Return the [x, y] coordinate for the center point of the cell that contains the specified text.  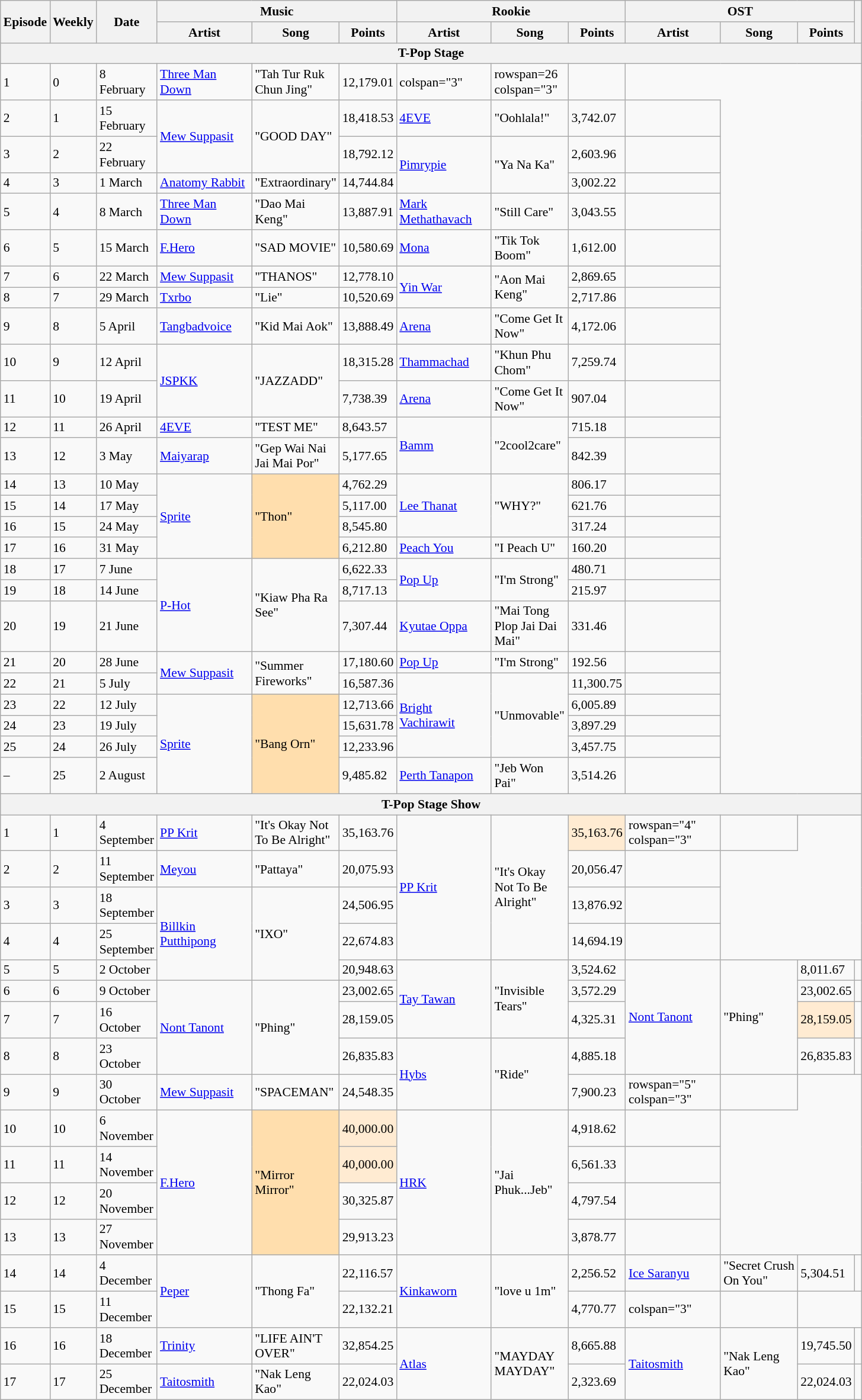
24 May [127, 527]
20 November [127, 1201]
"Lie" [296, 298]
20,056.47 [597, 869]
20,948.63 [368, 970]
22,116.57 [368, 1273]
8,717.13 [368, 590]
14 November [127, 1164]
8,011.67 [826, 970]
"2cool2care" [530, 445]
27 November [127, 1237]
rowspan="5" colspan="3" [673, 1092]
3,524.62 [597, 970]
5,177.65 [368, 456]
31 May [127, 548]
Kinkaworn [444, 1292]
26 July [127, 747]
2 October [127, 970]
"I Peach U" [530, 548]
12 April [127, 362]
19,745.50 [826, 1346]
Ice Saranyu [673, 1273]
3,742.07 [597, 118]
10,520.69 [368, 298]
"Oohlala!" [530, 118]
Mona [444, 248]
Trinity [204, 1346]
11 September [127, 869]
Yin War [444, 287]
3 May [127, 456]
10 May [127, 485]
15 February [127, 118]
7,900.23 [597, 1092]
18,418.53 [368, 118]
Atlas [444, 1364]
– [25, 776]
11,300.75 [597, 684]
"Aon Mai Keng" [530, 287]
"SAD MOVIE" [296, 248]
1,612.00 [597, 248]
2,256.52 [597, 1273]
"Gep Wai Nai Jai Mai Por" [296, 456]
7,259.74 [597, 362]
Music [277, 11]
"Dao Mai Keng" [296, 212]
13,888.49 [368, 327]
32,854.25 [368, 1346]
1 March [127, 183]
"love u 1m" [530, 1292]
"Secret Crush On You" [759, 1273]
2,869.65 [597, 277]
21 June [127, 627]
Meyou [204, 869]
17 May [127, 506]
"Kiaw Pha Ra See" [296, 605]
3,897.29 [597, 726]
"Thong Fa" [296, 1292]
20,075.93 [368, 869]
9 October [127, 991]
3,002.22 [597, 183]
19 April [127, 399]
0 [73, 82]
4,918.62 [597, 1129]
"Ride" [530, 1074]
rowspan="4" colspan="3" [673, 833]
Bright Vachirawit [444, 715]
"Thon" [296, 516]
16,587.36 [368, 684]
2,717.86 [597, 298]
Txrbo [204, 298]
12,778.10 [368, 277]
4,172.06 [597, 327]
842.39 [597, 456]
"Unmovable" [530, 715]
5 April [127, 327]
29,913.23 [368, 1237]
25 December [127, 1382]
Pimrypie [444, 165]
"Ya Na Ka" [530, 165]
4 September [127, 833]
3,514.26 [597, 776]
"Pattaya" [296, 869]
22,132.21 [368, 1310]
9,485.82 [368, 776]
"Jai Phuk...Jeb" [530, 1183]
160.20 [597, 548]
HRK [444, 1183]
P-Hot [204, 605]
Bamm [444, 445]
30 October [127, 1092]
Hybs [444, 1074]
"Khun Phu Chom" [530, 362]
14,744.84 [368, 183]
5 July [127, 684]
12,713.66 [368, 705]
8,643.57 [368, 428]
Tangbadvoice [204, 327]
13,876.92 [597, 905]
"Jeb Won Pai" [530, 776]
24,548.35 [368, 1092]
22 February [127, 154]
4,770.77 [597, 1310]
25 September [127, 942]
16 October [127, 1020]
13,887.91 [368, 212]
OST [741, 11]
7 June [127, 569]
5,304.51 [826, 1273]
Billkin Putthipong [204, 934]
23 October [127, 1057]
6,212.80 [368, 548]
7,738.39 [368, 399]
17,180.60 [368, 663]
rowspan=26 colspan="3" [530, 82]
3,878.77 [597, 1237]
18,792.12 [368, 154]
3,043.55 [597, 212]
"Mai Tong Plop Jai Dai Mai" [530, 627]
"IXO" [296, 934]
"Kid Mai Aok" [296, 327]
8 February [127, 82]
806.17 [597, 485]
12 July [127, 705]
"Still Care" [530, 212]
T-Pop Stage Show [431, 804]
4,762.29 [368, 485]
907.04 [597, 399]
2,603.96 [597, 154]
Tay Tawan [444, 998]
"Mirror Mirror" [296, 1183]
8 March [127, 212]
"LIFE AIN'T OVER" [296, 1346]
8,545.80 [368, 527]
"TEST ME" [296, 428]
18,315.28 [368, 362]
6,561.33 [597, 1164]
"Tik Tok Boom" [530, 248]
18 December [127, 1346]
T-Pop Stage [431, 53]
Perth Tanapon [444, 776]
480.71 [597, 569]
30,325.87 [368, 1201]
6,622.33 [368, 569]
"SPACEMAN" [296, 1092]
4,797.54 [597, 1201]
"Bang Orn" [296, 744]
331.46 [597, 627]
"Summer Fireworks" [296, 673]
4,885.18 [597, 1057]
JSPKK [204, 381]
Mark Methathavach [444, 212]
"Extraordinary" [296, 183]
22 March [127, 277]
Peper [204, 1292]
715.18 [597, 428]
12,179.01 [368, 82]
4,325.31 [597, 1020]
10,580.69 [368, 248]
18 September [127, 905]
"JAZZADD" [296, 381]
317.24 [597, 527]
15,631.78 [368, 726]
19 July [127, 726]
15 March [127, 248]
8,665.88 [597, 1346]
"Tah Tur Ruk Chun Jing" [296, 82]
7,307.44 [368, 627]
192.56 [597, 663]
11 December [127, 1310]
2 August [127, 776]
"WHY?" [530, 506]
Rookie [511, 11]
6 November [127, 1129]
"Invisible Tears" [530, 998]
Anatomy Rabbit [204, 183]
Peach You [444, 548]
Lee Thanat [444, 506]
Thammachad [444, 362]
"GOOD DAY" [296, 136]
22,674.83 [368, 942]
621.76 [597, 506]
24,506.95 [368, 905]
Episode [25, 21]
3,572.29 [597, 991]
14,694.19 [597, 942]
Weekly [73, 21]
Kyutae Oppa [444, 627]
2,323.69 [597, 1382]
6,005.89 [597, 705]
Maiyarap [204, 456]
14 June [127, 590]
12,233.96 [368, 747]
4 December [127, 1273]
Date [127, 21]
"MAYDAY MAYDAY" [530, 1364]
3,457.75 [597, 747]
28 June [127, 663]
29 March [127, 298]
26 April [127, 428]
"THANOS" [296, 277]
5,117.00 [368, 506]
215.97 [597, 590]
